Detect which cell encompasses the target text, then output its (x, y) center coordinate. 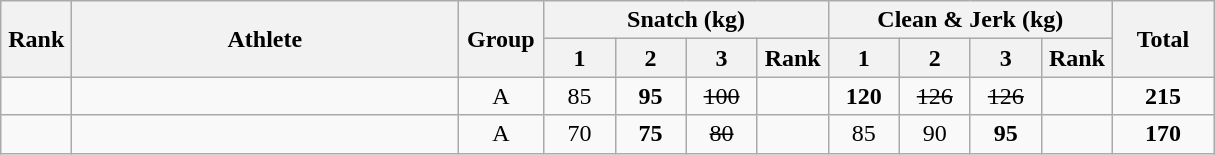
Clean & Jerk (kg) (970, 20)
70 (580, 134)
120 (864, 96)
90 (934, 134)
Group (501, 39)
170 (1162, 134)
Snatch (kg) (686, 20)
Total (1162, 39)
Athlete (265, 39)
80 (722, 134)
215 (1162, 96)
100 (722, 96)
75 (650, 134)
